From the cell containing the given text, extract its center point as (X, Y) coordinate. 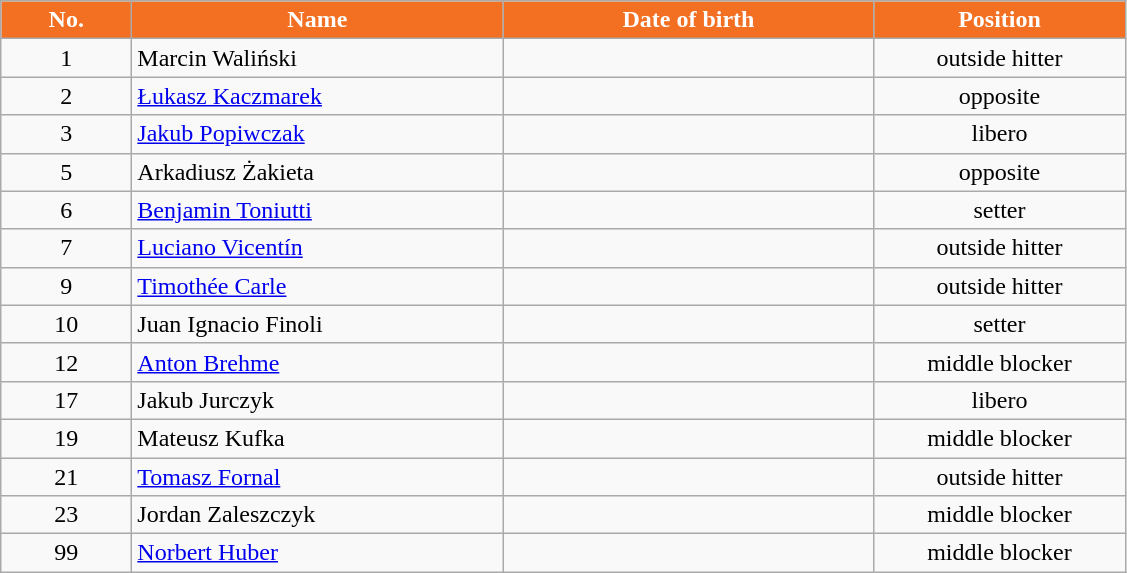
Jakub Jurczyk (318, 400)
2 (66, 96)
Arkadiusz Żakieta (318, 172)
1 (66, 58)
5 (66, 172)
Anton Brehme (318, 362)
99 (66, 553)
23 (66, 515)
6 (66, 210)
Tomasz Fornal (318, 477)
3 (66, 134)
Jordan Zaleszczyk (318, 515)
Benjamin Toniutti (318, 210)
No. (66, 20)
Position (1000, 20)
21 (66, 477)
Juan Ignacio Finoli (318, 324)
Mateusz Kufka (318, 438)
Name (318, 20)
Date of birth (688, 20)
Timothée Carle (318, 286)
7 (66, 248)
Luciano Vicentín (318, 248)
Jakub Popiwczak (318, 134)
Norbert Huber (318, 553)
12 (66, 362)
9 (66, 286)
19 (66, 438)
10 (66, 324)
Marcin Waliński (318, 58)
Łukasz Kaczmarek (318, 96)
17 (66, 400)
